Return the (x, y) coordinate for the center point of the cell that contains the specified text.  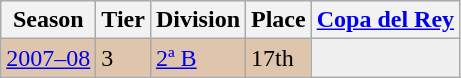
2007–08 (48, 58)
2ª B (198, 58)
3 (124, 58)
Copa del Rey (385, 20)
Tier (124, 20)
Division (198, 20)
17th (279, 58)
Place (279, 20)
Season (48, 20)
